Identify which cell holds the provided text, then report its [X, Y] central coordinate. 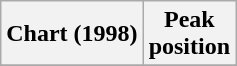
Chart (1998) [72, 34]
Peakposition [189, 34]
